Identify which cell holds the provided text, then report its (x, y) central coordinate. 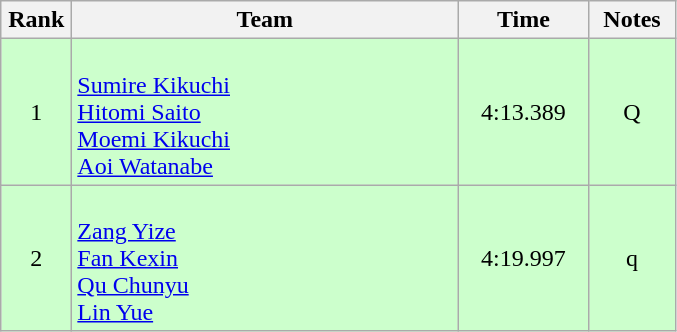
Sumire KikuchiHitomi SaitoMoemi KikuchiAoi Watanabe (265, 112)
2 (36, 258)
q (632, 258)
Zang YizeFan KexinQu ChunyuLin Yue (265, 258)
Q (632, 112)
Rank (36, 20)
4:13.389 (524, 112)
Time (524, 20)
1 (36, 112)
Team (265, 20)
4:19.997 (524, 258)
Notes (632, 20)
